Find where the given text appears and provide that cell's center as [x, y] coordinate. 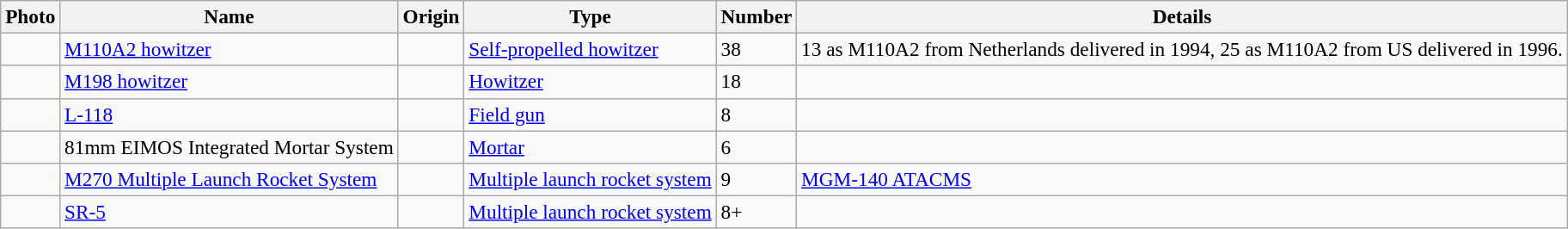
SR-5 [229, 212]
13 as M110A2 from Netherlands delivered in 1994, 25 as M110A2 from US delivered in 1996. [1183, 49]
6 [756, 146]
Type [590, 16]
M110A2 howitzer [229, 49]
Photo [31, 16]
Howitzer [590, 82]
M270 Multiple Launch Rocket System [229, 179]
8+ [756, 212]
8 [756, 114]
Number [756, 16]
L-118 [229, 114]
38 [756, 49]
18 [756, 82]
Mortar [590, 146]
9 [756, 179]
81mm EIMOS Integrated Mortar System [229, 146]
Name [229, 16]
Self-propelled howitzer [590, 49]
MGM-140 ATACMS [1183, 179]
M198 howitzer [229, 82]
Details [1183, 16]
Field gun [590, 114]
Origin [432, 16]
